Output the [x, y] coordinate of the center of the cell containing the given text.  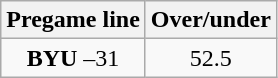
Pregame line [74, 20]
Over/under [210, 20]
BYU –31 [74, 58]
52.5 [210, 58]
